Scan for the cell matching the given text and deliver its [X, Y] coordinate at center. 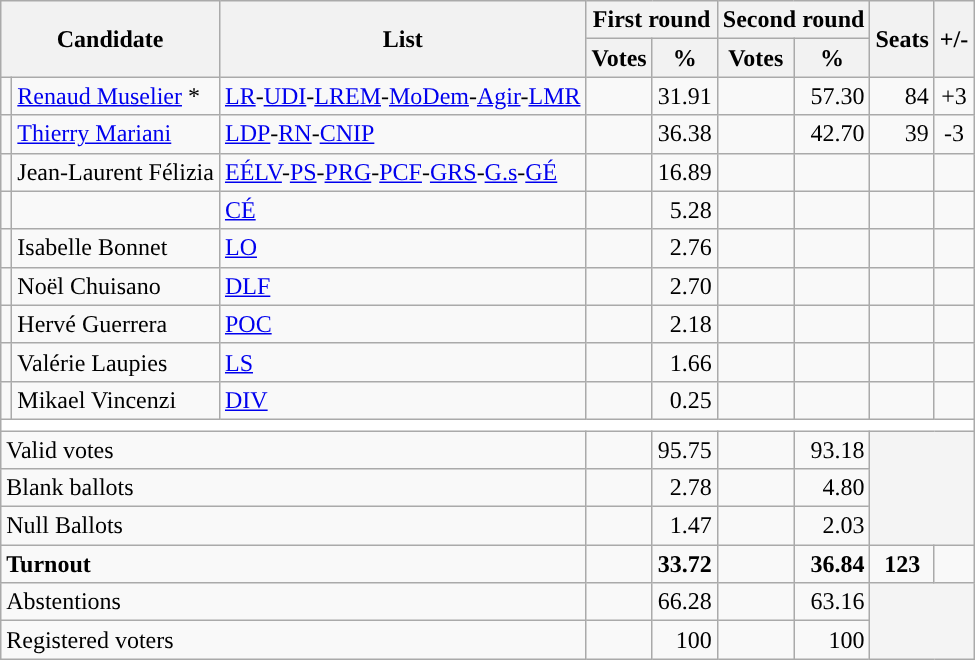
4.80 [832, 488]
5.28 [684, 210]
Blank ballots [294, 488]
Null Ballots [294, 526]
Turnout [294, 564]
95.75 [684, 449]
1.66 [684, 362]
First round [652, 20]
Seats [902, 39]
LS [402, 362]
LO [402, 248]
Candidate [110, 39]
2.78 [684, 488]
Jean-Laurent Félizia [116, 172]
LR-UDI-LREM-MoDem-Agir-LMR [402, 96]
Renaud Muselier * [116, 96]
Thierry Mariani [116, 134]
2.70 [684, 286]
LDP-RN-CNIP [402, 134]
+/- [954, 39]
DLF [402, 286]
16.89 [684, 172]
-3 [954, 134]
123 [902, 564]
66.28 [684, 602]
List [402, 39]
Noël Chuisano [116, 286]
Isabelle Bonnet [116, 248]
57.30 [832, 96]
1.47 [684, 526]
Hervé Guerrera [116, 324]
DIV [402, 400]
Second round [794, 20]
33.72 [684, 564]
0.25 [684, 400]
Registered voters [294, 640]
Abstentions [294, 602]
42.70 [832, 134]
39 [902, 134]
2.76 [684, 248]
Valérie Laupies [116, 362]
63.16 [832, 602]
93.18 [832, 449]
2.03 [832, 526]
84 [902, 96]
+3 [954, 96]
EÉLV-PS-PRG-PCF-GRS-G.s-GÉ [402, 172]
36.84 [832, 564]
POC [402, 324]
CÉ [402, 210]
36.38 [684, 134]
31.91 [684, 96]
Valid votes [294, 449]
Mikael Vincenzi [116, 400]
2.18 [684, 324]
